Search for the cell housing the specified text and yield its (X, Y) center coordinate. 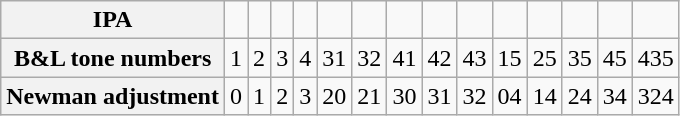
0 (236, 96)
45 (614, 58)
34 (614, 96)
14 (544, 96)
15 (510, 58)
43 (474, 58)
4 (306, 58)
25 (544, 58)
435 (656, 58)
21 (370, 96)
324 (656, 96)
30 (404, 96)
42 (440, 58)
B&L tone numbers (113, 58)
24 (580, 96)
04 (510, 96)
Newman adjustment (113, 96)
41 (404, 58)
35 (580, 58)
IPA (113, 20)
20 (334, 96)
